Return the (x, y) coordinate for the center point of the cell that contains the specified text.  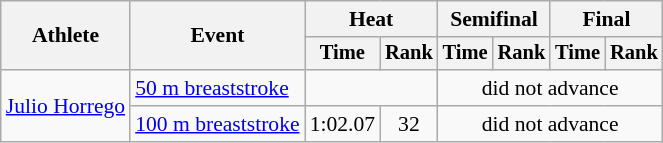
Semifinal (494, 19)
Event (217, 36)
Heat (372, 19)
50 m breaststroke (217, 88)
Final (606, 19)
32 (409, 124)
100 m breaststroke (217, 124)
1:02.07 (342, 124)
Julio Horrego (66, 106)
Athlete (66, 36)
